Return the [X, Y] coordinate for the center point of the cell that contains the specified text.  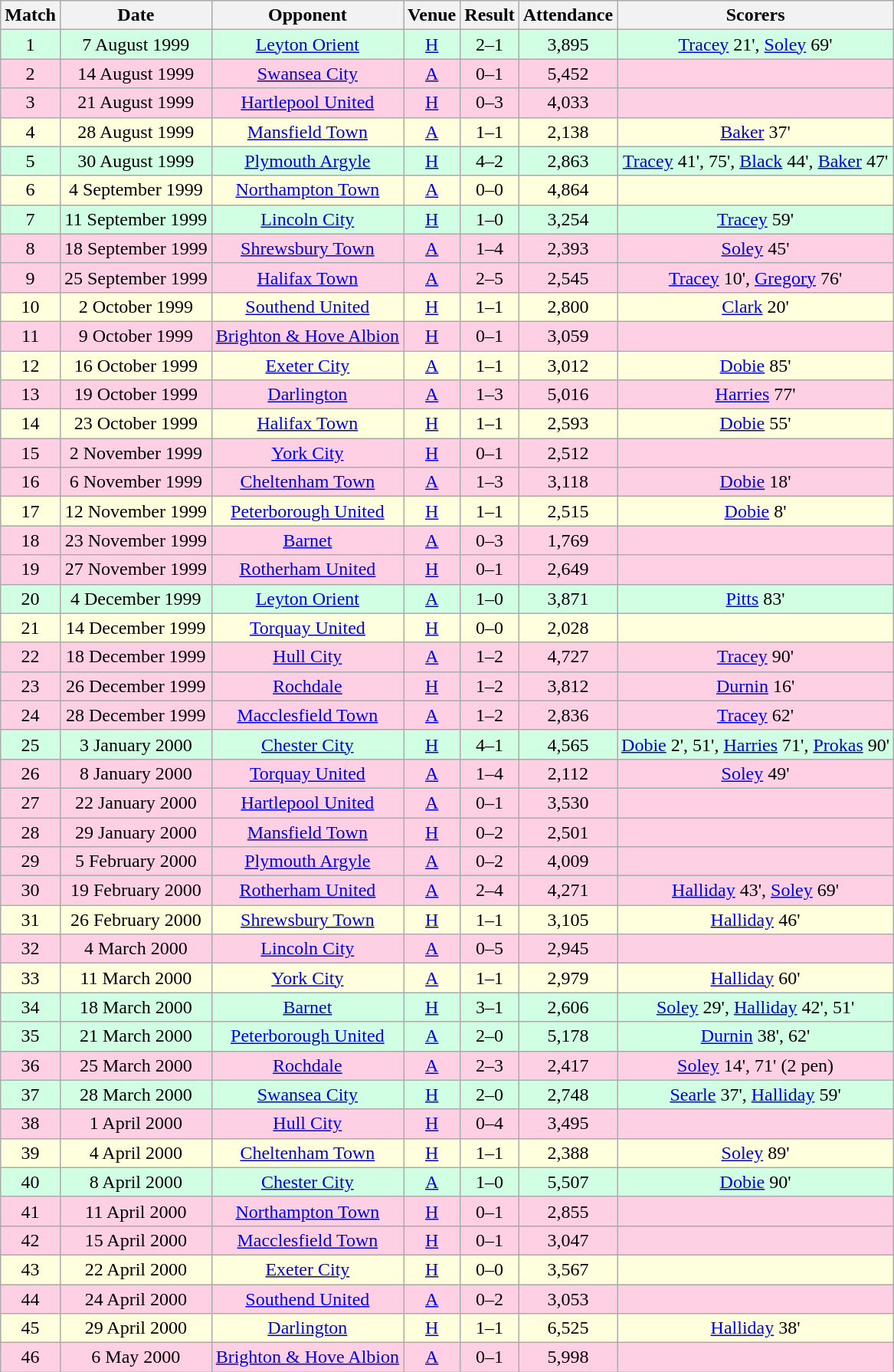
2,501 [568, 832]
3,047 [568, 1240]
23 [31, 686]
15 [31, 453]
0–5 [490, 949]
Tracey 59' [755, 219]
27 [31, 803]
34 [31, 1007]
6,525 [568, 1328]
5 February 2000 [136, 862]
24 April 2000 [136, 1299]
27 November 1999 [136, 569]
14 December 1999 [136, 628]
4 [31, 132]
24 [31, 715]
35 [31, 1036]
40 [31, 1182]
3,059 [568, 336]
Dobie 55' [755, 424]
25 March 2000 [136, 1065]
3–1 [490, 1007]
Match [31, 15]
2,388 [568, 1153]
2,138 [568, 132]
4 April 2000 [136, 1153]
Soley 29', Halliday 42', 51' [755, 1007]
2,593 [568, 424]
Venue [432, 15]
26 [31, 773]
15 April 2000 [136, 1240]
Soley 14', 71' (2 pen) [755, 1065]
Halliday 46' [755, 920]
6 November 1999 [136, 482]
12 [31, 366]
4,033 [568, 103]
19 February 2000 [136, 891]
4–1 [490, 744]
Date [136, 15]
2,515 [568, 511]
Soley 89' [755, 1153]
3,053 [568, 1299]
4,864 [568, 190]
3,012 [568, 366]
Tracey 10', Gregory 76' [755, 277]
Scorers [755, 15]
21 August 1999 [136, 103]
5,998 [568, 1357]
11 April 2000 [136, 1211]
43 [31, 1269]
30 August 1999 [136, 161]
28 August 1999 [136, 132]
Pitts 83' [755, 599]
18 [31, 540]
9 [31, 277]
2,512 [568, 453]
20 [31, 599]
Searle 37', Halliday 59' [755, 1095]
4,009 [568, 862]
1 April 2000 [136, 1124]
25 September 1999 [136, 277]
0–4 [490, 1124]
3,254 [568, 219]
32 [31, 949]
3,895 [568, 44]
3 January 2000 [136, 744]
2–3 [490, 1065]
7 August 1999 [136, 44]
Tracey 21', Soley 69' [755, 44]
14 [31, 424]
4 September 1999 [136, 190]
4,271 [568, 891]
2,836 [568, 715]
2,112 [568, 773]
Tracey 90' [755, 657]
22 April 2000 [136, 1269]
Attendance [568, 15]
3,495 [568, 1124]
29 [31, 862]
Dobie 18' [755, 482]
21 March 2000 [136, 1036]
4 March 2000 [136, 949]
2 [31, 74]
Halliday 43', Soley 69' [755, 891]
3,530 [568, 803]
Halliday 38' [755, 1328]
16 [31, 482]
19 [31, 569]
18 September 1999 [136, 248]
11 September 1999 [136, 219]
8 [31, 248]
4 December 1999 [136, 599]
41 [31, 1211]
16 October 1999 [136, 366]
31 [31, 920]
2,649 [568, 569]
2–5 [490, 277]
30 [31, 891]
23 November 1999 [136, 540]
5 [31, 161]
1,769 [568, 540]
5,452 [568, 74]
Baker 37' [755, 132]
Soley 45' [755, 248]
18 March 2000 [136, 1007]
12 November 1999 [136, 511]
Dobie 85' [755, 366]
44 [31, 1299]
28 [31, 832]
2,863 [568, 161]
Tracey 41', 75', Black 44', Baker 47' [755, 161]
2–1 [490, 44]
2,028 [568, 628]
4,565 [568, 744]
10 [31, 307]
9 October 1999 [136, 336]
29 January 2000 [136, 832]
17 [31, 511]
4,727 [568, 657]
Dobie 90' [755, 1182]
5,016 [568, 395]
28 December 1999 [136, 715]
2,945 [568, 949]
2–4 [490, 891]
6 May 2000 [136, 1357]
33 [31, 978]
5,507 [568, 1182]
2,800 [568, 307]
38 [31, 1124]
8 January 2000 [136, 773]
37 [31, 1095]
Harries 77' [755, 395]
7 [31, 219]
21 [31, 628]
Tracey 62' [755, 715]
22 January 2000 [136, 803]
8 April 2000 [136, 1182]
6 [31, 190]
3,567 [568, 1269]
Durnin 38', 62' [755, 1036]
2,606 [568, 1007]
Durnin 16' [755, 686]
Halliday 60' [755, 978]
3,871 [568, 599]
Opponent [307, 15]
42 [31, 1240]
46 [31, 1357]
39 [31, 1153]
2,545 [568, 277]
5,178 [568, 1036]
14 August 1999 [136, 74]
23 October 1999 [136, 424]
Dobie 2', 51', Harries 71', Prokas 90' [755, 744]
22 [31, 657]
13 [31, 395]
11 [31, 336]
28 March 2000 [136, 1095]
4–2 [490, 161]
2,393 [568, 248]
Clark 20' [755, 307]
26 December 1999 [136, 686]
11 March 2000 [136, 978]
26 February 2000 [136, 920]
3,105 [568, 920]
2,979 [568, 978]
3,812 [568, 686]
2,855 [568, 1211]
18 December 1999 [136, 657]
3 [31, 103]
2 November 1999 [136, 453]
25 [31, 744]
3,118 [568, 482]
Soley 49' [755, 773]
45 [31, 1328]
29 April 2000 [136, 1328]
1 [31, 44]
36 [31, 1065]
2 October 1999 [136, 307]
Result [490, 15]
2,748 [568, 1095]
19 October 1999 [136, 395]
Dobie 8' [755, 511]
2,417 [568, 1065]
